Identify which cell holds the provided text, then report its (x, y) central coordinate. 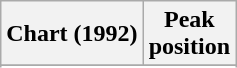
Chart (1992) (72, 34)
Peakposition (189, 34)
